Pinpoint the cell where the given text exists, returning its [X, Y] midpoint coordinate. 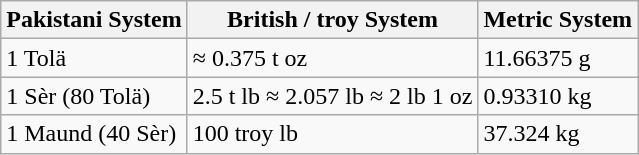
1 Sèr (80 Tolä) [94, 96]
1 Maund (40 Sèr) [94, 134]
1 Tolä [94, 58]
British / troy System [332, 20]
2.5 t lb ≈ 2.057 lb ≈ 2 lb 1 oz [332, 96]
Metric System [558, 20]
100 troy lb [332, 134]
11.66375 g [558, 58]
0.93310 kg [558, 96]
≈ 0.375 t oz [332, 58]
37.324 kg [558, 134]
Pakistani System [94, 20]
